Locate the cell with the specified text and output its [x, y] center coordinate. 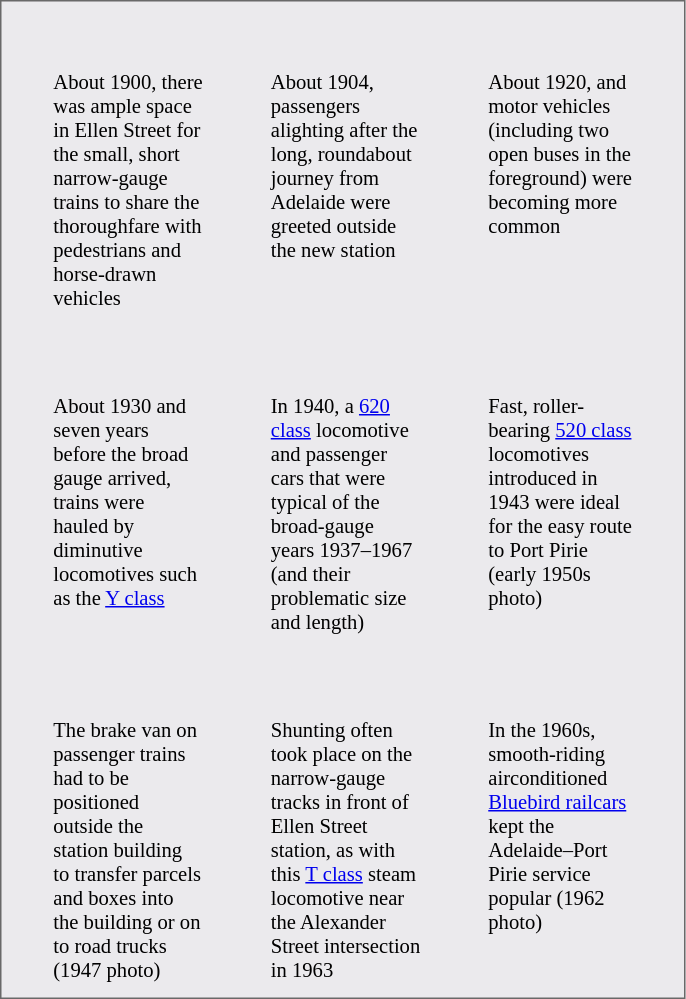
In 1940, a 620 class locomotive and passenger cars that were typical of the broad-gauge years 1937–1967 (and their problematic size and length) [346, 515]
About 1930 and seven years before the broad gauge arrived, trains were hauled by diminutive locomotives such as the Y class [128, 515]
In the 1960s, smooth-riding airconditioned Bluebird railcars kept the Adelaide–Port Pirie service popular (1962 photo) [563, 851]
About 1904, passengers alighting after the long, roundabout journey from Adelaide were greeted outside the new station [346, 191]
About 1920, and motor vehicles (including two open buses in the foreground) were becoming more common [563, 191]
Fast, roller-bearing 520 class locomotives introduced in 1943 were ideal for the easy route to Port Pirie (early 1950s photo) [563, 515]
